Locate the cell with the specified text and output its (X, Y) center coordinate. 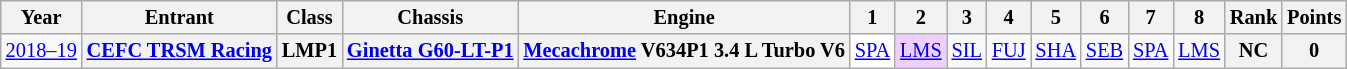
4 (1009, 17)
NC (1254, 51)
5 (1056, 17)
Class (310, 17)
2018–19 (42, 51)
Ginetta G60-LT-P1 (430, 51)
Chassis (430, 17)
CEFC TRSM Racing (180, 51)
Rank (1254, 17)
6 (1104, 17)
SHA (1056, 51)
Entrant (180, 17)
Points (1314, 17)
7 (1150, 17)
8 (1199, 17)
2 (921, 17)
SIL (967, 51)
3 (967, 17)
1 (872, 17)
0 (1314, 51)
FUJ (1009, 51)
Mecachrome V634P1 3.4 L Turbo V6 (684, 51)
LMP1 (310, 51)
Engine (684, 17)
SEB (1104, 51)
Year (42, 17)
